Return the [x, y] coordinate for the center point of the cell that contains the specified text.  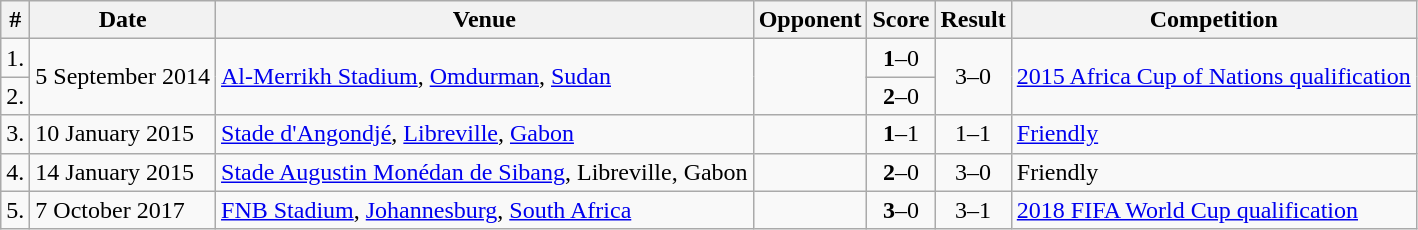
4. [16, 172]
FNB Stadium, Johannesburg, South Africa [485, 210]
Result [973, 20]
2. [16, 96]
5 September 2014 [123, 77]
Competition [1214, 20]
2018 FIFA World Cup qualification [1214, 210]
10 January 2015 [123, 134]
Date [123, 20]
1–0 [901, 58]
7 October 2017 [123, 210]
2015 Africa Cup of Nations qualification [1214, 77]
14 January 2015 [123, 172]
Score [901, 20]
Stade d'Angondjé, Libreville, Gabon [485, 134]
5. [16, 210]
Venue [485, 20]
Al-Merrikh Stadium, Omdurman, Sudan [485, 77]
1. [16, 58]
# [16, 20]
Opponent [810, 20]
3–1 [973, 210]
Stade Augustin Monédan de Sibang, Libreville, Gabon [485, 172]
3. [16, 134]
